Scan for the cell matching the given text and deliver its [X, Y] coordinate at center. 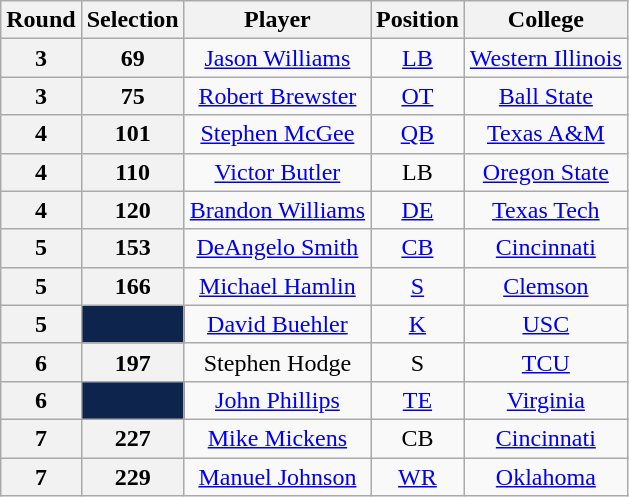
197 [132, 362]
OT [418, 96]
Texas Tech [546, 210]
WR [418, 477]
Brandon Williams [277, 210]
Ball State [546, 96]
TE [418, 400]
Stephen Hodge [277, 362]
Robert Brewster [277, 96]
DE [418, 210]
David Buehler [277, 324]
Michael Hamlin [277, 286]
Selection [132, 20]
Victor Butler [277, 172]
153 [132, 248]
K [418, 324]
Mike Mickens [277, 438]
Oklahoma [546, 477]
Stephen McGee [277, 134]
Virginia [546, 400]
College [546, 20]
QB [418, 134]
Clemson [546, 286]
110 [132, 172]
Round [41, 20]
166 [132, 286]
TCU [546, 362]
75 [132, 96]
Position [418, 20]
120 [132, 210]
69 [132, 58]
Jason Williams [277, 58]
Western Illinois [546, 58]
227 [132, 438]
Player [277, 20]
DeAngelo Smith [277, 248]
John Phillips [277, 400]
Manuel Johnson [277, 477]
USC [546, 324]
Texas A&M [546, 134]
101 [132, 134]
229 [132, 477]
Oregon State [546, 172]
